Detect which cell encompasses the target text, then output its (x, y) center coordinate. 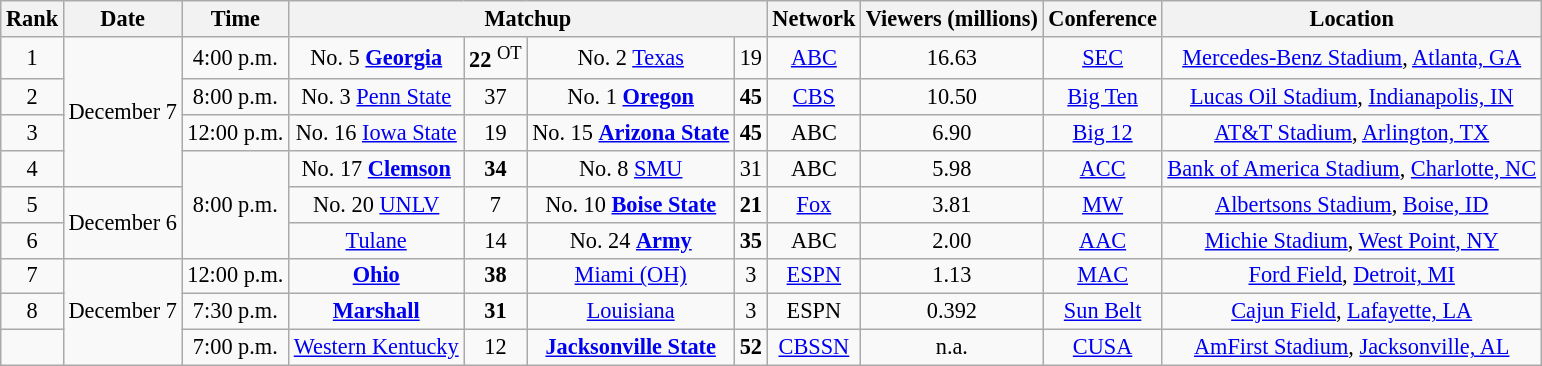
No. 8 SMU (630, 168)
No. 17 Clemson (376, 168)
CUSA (1102, 348)
0.392 (952, 312)
Conference (1102, 19)
n.a. (952, 348)
No. 10 Boise State (630, 204)
3.81 (952, 204)
34 (496, 168)
38 (496, 276)
Louisiana (630, 312)
37 (496, 96)
14 (496, 240)
2.00 (952, 240)
16.63 (952, 58)
No. 3 Penn State (376, 96)
4:00 p.m. (235, 58)
2 (32, 96)
6.90 (952, 132)
AmFirst Stadium, Jacksonville, AL (1352, 348)
Ford Field, Detroit, MI (1352, 276)
Rank (32, 19)
7:00 p.m. (235, 348)
Tulane (376, 240)
No. 1 Oregon (630, 96)
21 (750, 204)
December 6 (122, 222)
7:30 p.m. (235, 312)
Date (122, 19)
Western Kentucky (376, 348)
No. 5 Georgia (376, 58)
MW (1102, 204)
1.13 (952, 276)
Network (814, 19)
Michie Stadium, West Point, NY (1352, 240)
MAC (1102, 276)
Ohio (376, 276)
10.50 (952, 96)
Lucas Oil Stadium, Indianapolis, IN (1352, 96)
No. 24 Army (630, 240)
Viewers (millions) (952, 19)
Marshall (376, 312)
Bank of America Stadium, Charlotte, NC (1352, 168)
Time (235, 19)
4 (32, 168)
CBSSN (814, 348)
CBS (814, 96)
No. 15 Arizona State (630, 132)
Sun Belt (1102, 312)
5.98 (952, 168)
No. 20 UNLV (376, 204)
52 (750, 348)
Albertsons Stadium, Boise, ID (1352, 204)
Location (1352, 19)
Cajun Field, Lafayette, LA (1352, 312)
SEC (1102, 58)
ACC (1102, 168)
No. 2 Texas (630, 58)
Matchup (528, 19)
No. 16 Iowa State (376, 132)
Big Ten (1102, 96)
Miami (OH) (630, 276)
35 (750, 240)
12 (496, 348)
8 (32, 312)
AAC (1102, 240)
Big 12 (1102, 132)
22 OT (496, 58)
5 (32, 204)
Mercedes-Benz Stadium, Atlanta, GA (1352, 58)
AT&T Stadium, Arlington, TX (1352, 132)
Jacksonville State (630, 348)
Fox (814, 204)
6 (32, 240)
1 (32, 58)
